Extract the [X, Y] coordinate from the center of the cell holding the provided text.  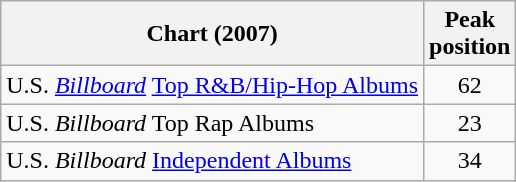
U.S. Billboard Independent Albums [212, 161]
U.S. Billboard Top R&B/Hip-Hop Albums [212, 85]
62 [470, 85]
23 [470, 123]
Chart (2007) [212, 34]
Peakposition [470, 34]
U.S. Billboard Top Rap Albums [212, 123]
34 [470, 161]
